Find where the given text appears and provide that cell's center as [X, Y] coordinate. 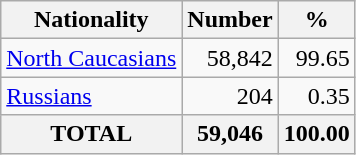
59,046 [230, 134]
204 [230, 96]
99.65 [316, 58]
Number [230, 20]
% [316, 20]
100.00 [316, 134]
58,842 [230, 58]
TOTAL [92, 134]
0.35 [316, 96]
Nationality [92, 20]
North Caucasians [92, 58]
Russians [92, 96]
